Search for the cell housing the specified text and yield its (X, Y) center coordinate. 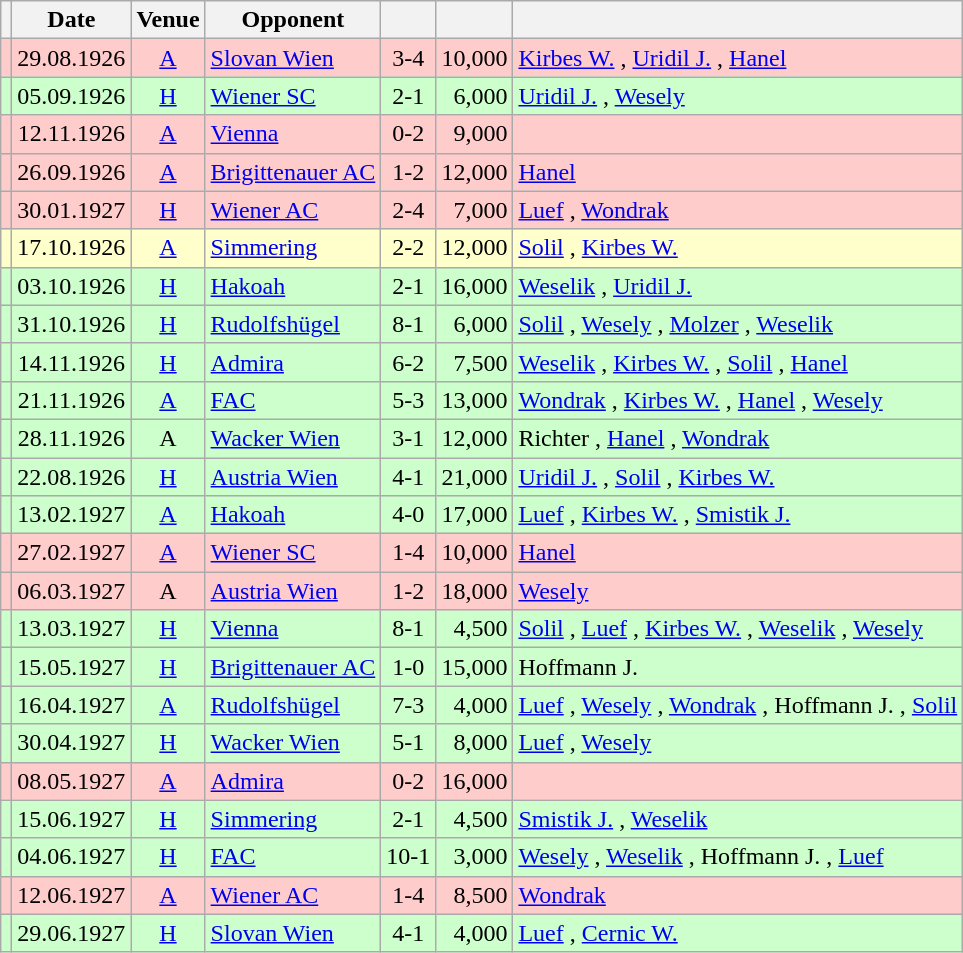
Luef , Wondrak (738, 210)
3,000 (474, 857)
Hoffmann J. (738, 667)
5-3 (408, 400)
Smistik J. , Weselik (738, 819)
04.06.1927 (72, 857)
3-4 (408, 58)
30.04.1927 (72, 743)
13,000 (474, 400)
8,500 (474, 895)
9,000 (474, 134)
Richter , Hanel , Wondrak (738, 438)
13.03.1927 (72, 629)
Solil , Kirbes W. (738, 248)
31.10.1926 (72, 324)
12.11.1926 (72, 134)
2-2 (408, 248)
Uridil J. , Wesely (738, 96)
1-0 (408, 667)
29.06.1927 (72, 933)
27.02.1927 (72, 553)
17.10.1926 (72, 248)
21,000 (474, 477)
05.09.1926 (72, 96)
30.01.1927 (72, 210)
15,000 (474, 667)
Opponent (293, 20)
5-1 (408, 743)
Solil , Luef , Kirbes W. , Weselik , Wesely (738, 629)
Weselik , Kirbes W. , Solil , Hanel (738, 362)
7,500 (474, 362)
16.04.1927 (72, 705)
Uridil J. , Solil , Kirbes W. (738, 477)
3-1 (408, 438)
Wondrak , Kirbes W. , Hanel , Wesely (738, 400)
Luef , Cernic W. (738, 933)
06.03.1927 (72, 591)
Weselik , Uridil J. (738, 286)
08.05.1927 (72, 781)
Venue (168, 20)
18,000 (474, 591)
21.11.1926 (72, 400)
7,000 (474, 210)
Luef , Wesely (738, 743)
03.10.1926 (72, 286)
29.08.1926 (72, 58)
Wesely (738, 591)
Wesely , Weselik , Hoffmann J. , Luef (738, 857)
4-0 (408, 515)
12.06.1927 (72, 895)
13.02.1927 (72, 515)
14.11.1926 (72, 362)
Kirbes W. , Uridil J. , Hanel (738, 58)
Luef , Wesely , Wondrak , Hoffmann J. , Solil (738, 705)
26.09.1926 (72, 172)
10-1 (408, 857)
17,000 (474, 515)
7-3 (408, 705)
22.08.1926 (72, 477)
15.05.1927 (72, 667)
Solil , Wesely , Molzer , Weselik (738, 324)
2-4 (408, 210)
8,000 (474, 743)
Luef , Kirbes W. , Smistik J. (738, 515)
Wondrak (738, 895)
15.06.1927 (72, 819)
Date (72, 20)
28.11.1926 (72, 438)
6-2 (408, 362)
